Scan for the cell matching the given text and deliver its [X, Y] coordinate at center. 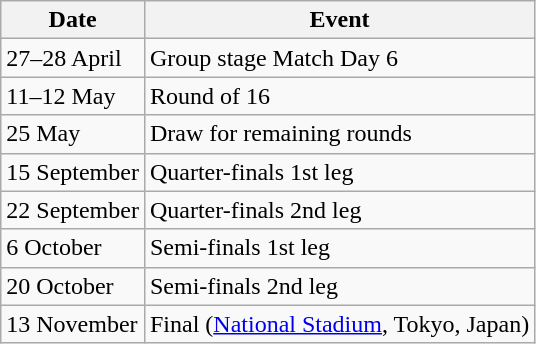
Quarter-finals 2nd leg [339, 210]
Semi-finals 2nd leg [339, 286]
20 October [73, 286]
Event [339, 20]
27–28 April [73, 58]
Semi-finals 1st leg [339, 248]
Quarter-finals 1st leg [339, 172]
Group stage Match Day 6 [339, 58]
22 September [73, 210]
Date [73, 20]
25 May [73, 134]
13 November [73, 324]
15 September [73, 172]
11–12 May [73, 96]
Draw for remaining rounds [339, 134]
Round of 16 [339, 96]
6 October [73, 248]
Final (National Stadium, Tokyo, Japan) [339, 324]
